Return the [X, Y] coordinate for the center point of the cell that contains the specified text.  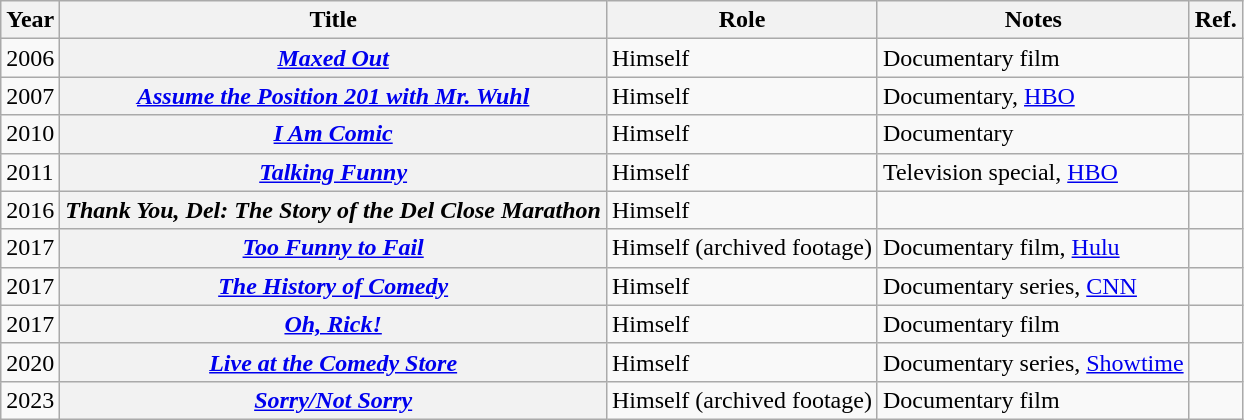
Television special, HBO [1033, 172]
2016 [30, 210]
Title [334, 20]
2023 [30, 400]
Role [742, 20]
Documentary [1033, 134]
Oh, Rick! [334, 324]
2006 [30, 58]
The History of Comedy [334, 286]
Assume the Position 201 with Mr. Wuhl [334, 96]
Documentary series, CNN [1033, 286]
Thank You, Del: The Story of the Del Close Marathon [334, 210]
Documentary series, Showtime [1033, 362]
Documentary, HBO [1033, 96]
Year [30, 20]
2010 [30, 134]
Maxed Out [334, 58]
Live at the Comedy Store [334, 362]
2011 [30, 172]
Too Funny to Fail [334, 248]
Talking Funny [334, 172]
2007 [30, 96]
Documentary film, Hulu [1033, 248]
Sorry/Not Sorry [334, 400]
Notes [1033, 20]
I Am Comic [334, 134]
2020 [30, 362]
Ref. [1216, 20]
